Pinpoint the cell where the given text exists, returning its (x, y) midpoint coordinate. 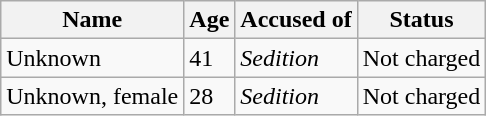
41 (210, 58)
Age (210, 20)
Unknown, female (92, 96)
Unknown (92, 58)
28 (210, 96)
Accused of (296, 20)
Status (422, 20)
Name (92, 20)
